Find where the given text appears and provide that cell's center as (X, Y) coordinate. 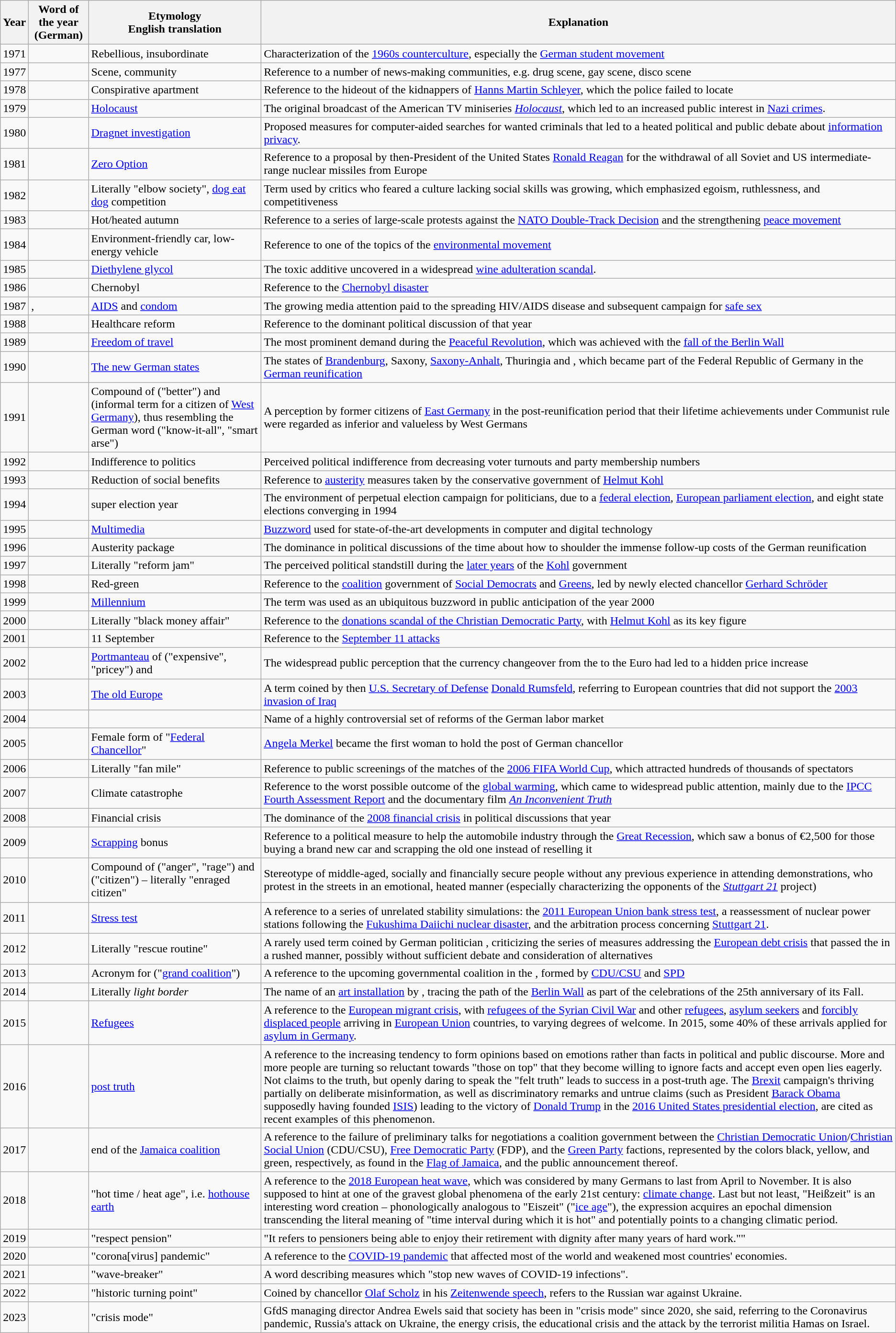
Reference to the dominant political discussion of that year (579, 324)
The original broadcast of the American TV miniseries Holocaust, which led to an increased public interest in Nazi crimes. (579, 108)
1979 (14, 108)
Scrapping bonus (175, 843)
Female form of "Federal Chancellor" (175, 744)
Reference to one of the topics of the environmental movement (579, 244)
The growing media attention paid to the spreading HIV/AIDS disease and subsequent campaign for safe sex (579, 306)
2006 (14, 768)
Coined by chancellor Olaf Scholz in his Zeitenwende speech, refers to the Russian war against Ukraine. (579, 1293)
2021 (14, 1275)
1977 (14, 72)
1997 (14, 565)
Red-green (175, 584)
2007 (14, 793)
2017 (14, 1150)
Characterization of the 1960s counterculture, especially the German student movement (579, 54)
2005 (14, 744)
Freedom of travel (175, 342)
1995 (14, 529)
Reference to a series of large-scale protests against the NATO Double-Track Decision and the strengthening peace movement (579, 220)
"hot time / heat age", i.e. hothouse earth (175, 1200)
2000 (14, 620)
2023 (14, 1318)
2009 (14, 843)
Literally "rescue routine" (175, 949)
Word of the year(German) (58, 23)
Austerity package (175, 547)
"historic turning point" (175, 1293)
Reference to the Chernobyl disaster (579, 287)
2018 (14, 1200)
Literally "fan mile" (175, 768)
2013 (14, 973)
2019 (14, 1238)
Holocaust (175, 108)
2001 (14, 638)
The term was used as an ubiquitous buzzword in public anticipation of the year 2000 (579, 602)
Dragnet investigation (175, 133)
Portmanteau of ("expensive", "pricey") and (175, 663)
11 September (175, 638)
"crisis mode" (175, 1318)
2011 (14, 917)
Reduction of social benefits (175, 480)
2010 (14, 880)
1999 (14, 602)
"corona[virus] pandemic" (175, 1256)
"It refers to pensioners being able to enjoy their retirement with dignity after many years of hard work."" (579, 1238)
1994 (14, 505)
1985 (14, 269)
super election year (175, 505)
Zero Option (175, 164)
"wave-breaker" (175, 1275)
Rebellious, insubordinate (175, 54)
2022 (14, 1293)
The old Europe (175, 694)
Literally "reform jam" (175, 565)
2014 (14, 992)
Environment-friendly car, low-energy vehicle (175, 244)
"respect pension" (175, 1238)
The dominance of the 2008 financial crisis in political discussions that year (579, 818)
A term coined by then U.S. Secretary of Defense Donald Rumsfeld, referring to European countries that did not support the 2003 invasion of Iraq (579, 694)
Hot/heated autumn (175, 220)
Reference to austerity measures taken by the conservative government of Helmut Kohl (579, 480)
2020 (14, 1256)
Year (14, 23)
2003 (14, 694)
1990 (14, 367)
Compound of ("better") and (informal term for a citizen of West Germany), thus resembling the German word ("know-it-all", "smart arse") (175, 418)
Refugees (175, 1023)
Scene, community (175, 72)
Financial crisis (175, 818)
2012 (14, 949)
post truth (175, 1086)
Conspirative apartment (175, 90)
Acronym for ("grand coalition") (175, 973)
1982 (14, 195)
Compound of ("anger", "rage") and ("citizen") – literally "enraged citizen" (175, 880)
Reference to the coalition government of Social Democrats and Greens, led by newly elected chancellor Gerhard Schröder (579, 584)
Reference to the September 11 attacks (579, 638)
The perceived political standstill during the later years of the Kohl government (579, 565)
1978 (14, 90)
Proposed measures for computer-aided searches for wanted criminals that led to a heated political and public debate about information privacy. (579, 133)
Reference to the donations scandal of the Christian Democratic Party, with Helmut Kohl as its key figure (579, 620)
1993 (14, 480)
2004 (14, 719)
Millennium (175, 602)
The name of an art installation by , tracing the path of the Berlin Wall as part of the celebrations of the 25th anniversary of its Fall. (579, 992)
1981 (14, 164)
Climate catastrophe (175, 793)
1984 (14, 244)
Literally light border (175, 992)
A reference to the COVID-19 pandemic that affected most of the world and weakened most countries' economies. (579, 1256)
2016 (14, 1086)
Diethylene glycol (175, 269)
2008 (14, 818)
A reference to the upcoming governmental coalition in the , formed by CDU/CSU and SPD (579, 973)
Stress test (175, 917)
The toxic additive uncovered in a widespread wine adulteration scandal. (579, 269)
Chernobyl (175, 287)
The most prominent demand during the Peaceful Revolution, which was achieved with the fall of the Berlin Wall (579, 342)
2015 (14, 1023)
Literally "elbow society", dog eat dog competition (175, 195)
Literally "black money affair" (175, 620)
Multimedia (175, 529)
2002 (14, 663)
The dominance in political discussions of the time about how to shoulder the immense follow-up costs of the German reunification (579, 547)
1992 (14, 462)
The widespread public perception that the currency changeover from the to the Euro had led to a hidden price increase (579, 663)
Reference to a number of news-making communities, e.g. drug scene, gay scene, disco scene (579, 72)
Angela Merkel became the first woman to hold the post of German chancellor (579, 744)
1980 (14, 133)
1987 (14, 306)
EtymologyEnglish translation (175, 23)
1996 (14, 547)
1988 (14, 324)
AIDS and condom (175, 306)
Explanation (579, 23)
The states of Brandenburg, Saxony, Saxony-Anhalt, Thuringia and , which became part of the Federal Republic of Germany in the German reunification (579, 367)
Reference to public screenings of the matches of the 2006 FIFA World Cup, which attracted hundreds of thousands of spectators (579, 768)
end of the Jamaica coalition (175, 1150)
Buzzword used for state-of-the-art developments in computer and digital technology (579, 529)
1983 (14, 220)
1989 (14, 342)
Term used by critics who feared a culture lacking social skills was growing, which emphasized egoism, ruthlessness, and competitiveness (579, 195)
Healthcare reform (175, 324)
, (58, 306)
Name of a highly controversial set of reforms of the German labor market (579, 719)
Indifference to politics (175, 462)
A word describing measures which "stop new waves of COVID-19 infections". (579, 1275)
Perceived political indifference from decreasing voter turnouts and party membership numbers (579, 462)
1991 (14, 418)
The new German states (175, 367)
1998 (14, 584)
1971 (14, 54)
Reference to the hideout of the kidnappers of Hanns Martin Schleyer, which the police failed to locate (579, 90)
1986 (14, 287)
